Return the (X, Y) coordinate for the center point of the cell that contains the specified text.  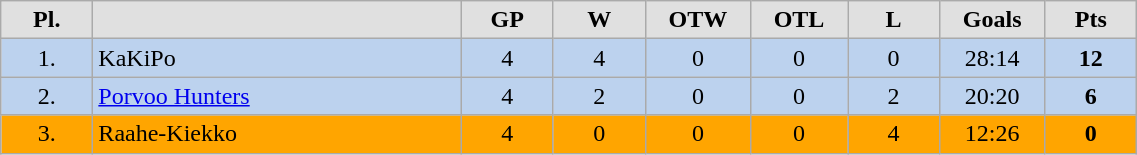
2. (47, 96)
12 (1091, 58)
3. (47, 134)
W (599, 20)
Pl. (47, 20)
OTL (798, 20)
Raahe-Kiekko (277, 134)
12:26 (992, 134)
L (894, 20)
GP (507, 20)
20:20 (992, 96)
Goals (992, 20)
1. (47, 58)
Porvoo Hunters (277, 96)
OTW (698, 20)
KaKiPo (277, 58)
Pts (1091, 20)
6 (1091, 96)
28:14 (992, 58)
